Output the [x, y] coordinate of the center of the cell containing the given text.  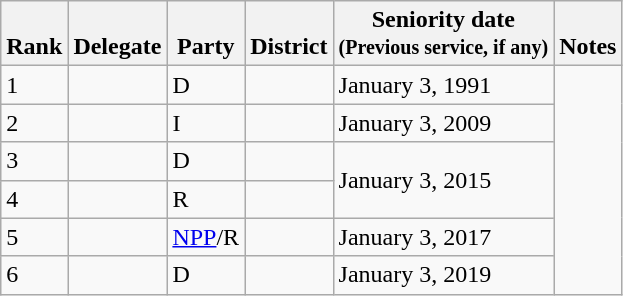
R [206, 199]
January 3, 2015 [444, 180]
January 3, 1991 [444, 85]
2 [34, 123]
January 3, 2017 [444, 237]
Seniority date(Previous service, if any) [444, 34]
Rank [34, 34]
NPP/R [206, 237]
Delegate [118, 34]
Party [206, 34]
1 [34, 85]
4 [34, 199]
I [206, 123]
January 3, 2009 [444, 123]
January 3, 2019 [444, 275]
Notes [588, 34]
6 [34, 275]
District [289, 34]
5 [34, 237]
3 [34, 161]
